Output the [x, y] coordinate of the center of the cell containing the given text.  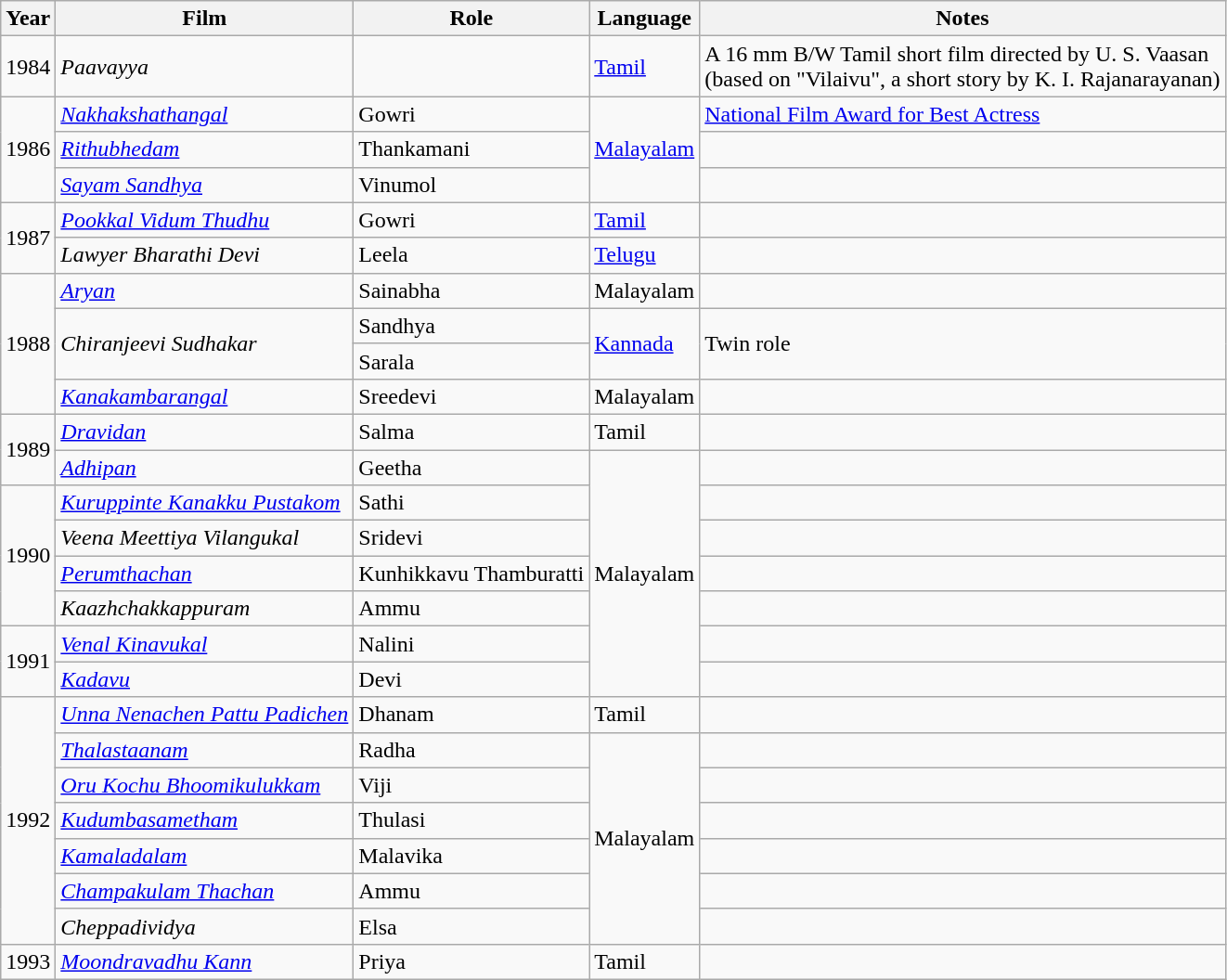
Kunhikkavu Thamburatti [471, 574]
Rithubhedam [204, 149]
1984 [28, 67]
Venal Kinavukal [204, 644]
Chiranjeevi Sudhakar [204, 343]
1988 [28, 343]
Sridevi [471, 538]
Language [644, 19]
Veena Meettiya Vilangukal [204, 538]
Telugu [644, 255]
1987 [28, 238]
Moondravadhu Kann [204, 961]
Thulasi [471, 820]
Nalini [471, 644]
Kuruppinte Kanakku Pustakom [204, 503]
Kanakambarangal [204, 396]
1991 [28, 662]
Notes [962, 19]
Dravidan [204, 432]
Sainabha [471, 290]
Kaazhchakkappuram [204, 609]
1989 [28, 449]
Malavika [471, 856]
Elsa [471, 926]
1993 [28, 961]
Perumthachan [204, 574]
Sarala [471, 361]
Pookkal Vidum Thudhu [204, 220]
Kudumbasametham [204, 820]
Salma [471, 432]
Viji [471, 785]
Sathi [471, 503]
Film [204, 19]
Sayam Sandhya [204, 185]
Leela [471, 255]
1992 [28, 820]
Paavayya [204, 67]
Oru Kochu Bhoomikulukkam [204, 785]
Year [28, 19]
1990 [28, 556]
Unna Nenachen Pattu Padichen [204, 715]
Sreedevi [471, 396]
Kamaladalam [204, 856]
Nakhakshathangal [204, 114]
Twin role [962, 343]
Champakulam Thachan [204, 891]
Cheppadividya [204, 926]
Thalastaanam [204, 750]
Lawyer Bharathi Devi [204, 255]
Role [471, 19]
Sandhya [471, 326]
A 16 mm B/W Tamil short film directed by U. S. Vaasan (based on "Vilaivu", a short story by K. I. Rajanarayanan) [962, 67]
Priya [471, 961]
Thankamani [471, 149]
Aryan [204, 290]
Kannada [644, 343]
1986 [28, 149]
Dhanam [471, 715]
Devi [471, 679]
Radha [471, 750]
Kadavu [204, 679]
Vinumol [471, 185]
National Film Award for Best Actress [962, 114]
Geetha [471, 467]
Adhipan [204, 467]
